Find where the given text appears and provide that cell's center as [x, y] coordinate. 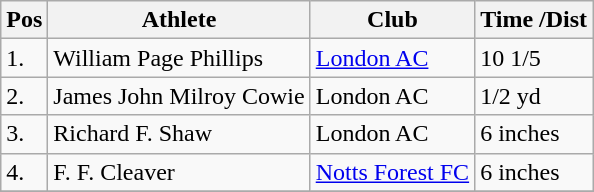
Athlete [179, 20]
4. [24, 172]
Time /Dist [534, 20]
F. F. Cleaver [179, 172]
3. [24, 134]
Pos [24, 20]
2. [24, 96]
Richard F. Shaw [179, 134]
10 1/5 [534, 58]
Notts Forest FC [392, 172]
1/2 yd [534, 96]
Club [392, 20]
William Page Phillips [179, 58]
James John Milroy Cowie [179, 96]
1. [24, 58]
